Pinpoint the cell where the given text exists, returning its (X, Y) midpoint coordinate. 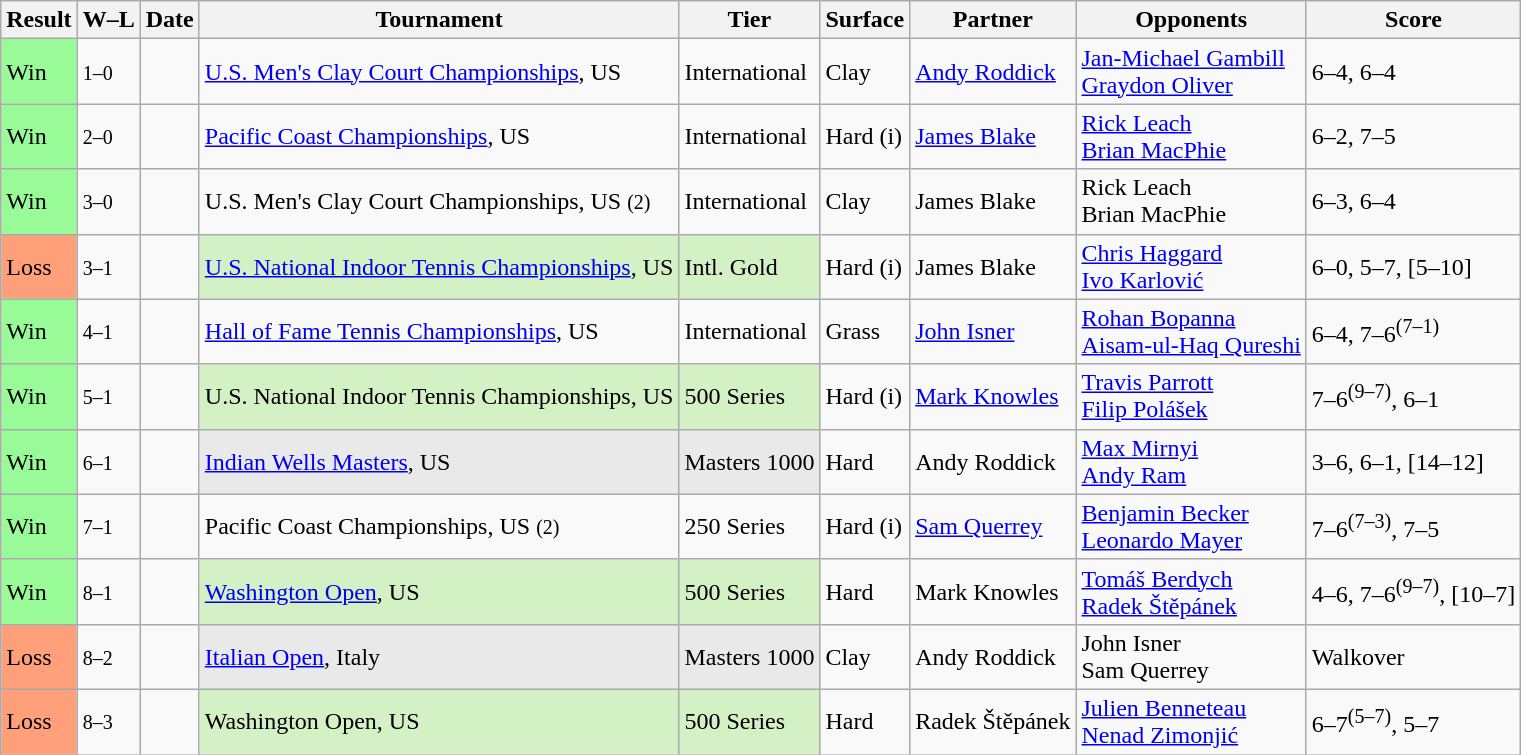
3–0 (108, 202)
3–1 (108, 266)
Date (170, 20)
6–3, 6–4 (1413, 202)
Intl. Gold (750, 266)
Jan-Michael Gambill Graydon Oliver (1191, 72)
Surface (865, 20)
8–2 (108, 656)
8–3 (108, 722)
Partner (993, 20)
1–0 (108, 72)
6–0, 5–7, [5–10] (1413, 266)
6–1 (108, 462)
Max Mirnyi Andy Ram (1191, 462)
Tier (750, 20)
5–1 (108, 396)
7–6(9–7), 6–1 (1413, 396)
7–1 (108, 526)
Sam Querrey (993, 526)
6–4, 7–6(7–1) (1413, 332)
3–6, 6–1, [14–12] (1413, 462)
6–2, 7–5 (1413, 136)
7–6(7–3), 7–5 (1413, 526)
2–0 (108, 136)
Hall of Fame Tennis Championships, US (439, 332)
U.S. Men's Clay Court Championships, US (2) (439, 202)
6–7(5–7), 5–7 (1413, 722)
Radek Štěpánek (993, 722)
Rohan Bopanna Aisam-ul-Haq Qureshi (1191, 332)
Travis Parrott Filip Polášek (1191, 396)
Opponents (1191, 20)
John Isner (993, 332)
Tomáš Berdych Radek Štěpánek (1191, 592)
Grass (865, 332)
U.S. Men's Clay Court Championships, US (439, 72)
8–1 (108, 592)
W–L (108, 20)
Benjamin Becker Leonardo Mayer (1191, 526)
Score (1413, 20)
Walkover (1413, 656)
250 Series (750, 526)
Julien Benneteau Nenad Zimonjić (1191, 722)
John Isner Sam Querrey (1191, 656)
Tournament (439, 20)
4–1 (108, 332)
Result (39, 20)
4–6, 7–6(9–7), [10–7] (1413, 592)
6–4, 6–4 (1413, 72)
Italian Open, Italy (439, 656)
Indian Wells Masters, US (439, 462)
Pacific Coast Championships, US (2) (439, 526)
Pacific Coast Championships, US (439, 136)
Chris Haggard Ivo Karlović (1191, 266)
